Provide the (X, Y) coordinate of the cell's center where the given text is located.  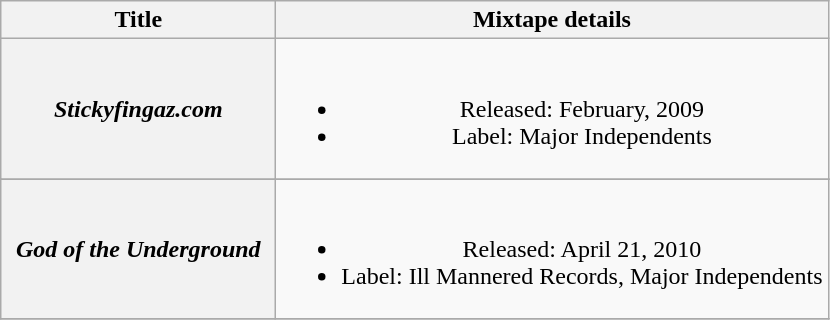
Mixtape details (552, 20)
Title (138, 20)
Released: February, 2009Label: Major Independents (552, 109)
Stickyfingaz.com (138, 109)
Released: April 21, 2010Label: Ill Mannered Records, Major Independents (552, 249)
God of the Underground (138, 249)
